Return the (x, y) coordinate for the center point of the cell that contains the specified text.  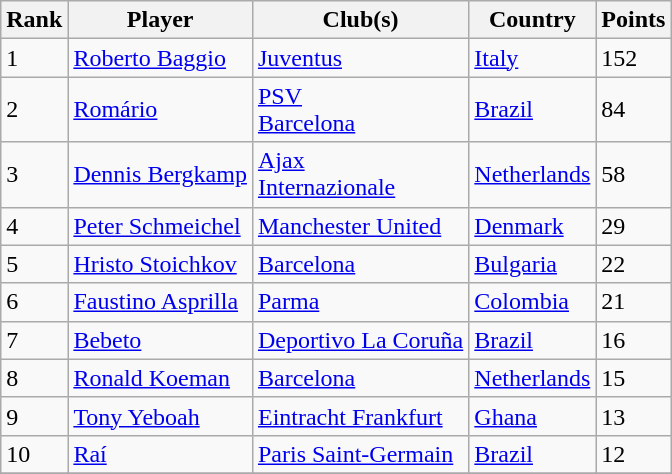
16 (634, 340)
12 (634, 454)
Roberto Baggio (160, 58)
Parma (360, 302)
9 (34, 416)
Bulgaria (532, 264)
29 (634, 226)
Country (532, 20)
4 (34, 226)
15 (634, 378)
8 (34, 378)
7 (34, 340)
3 (34, 174)
Colombia (532, 302)
Peter Schmeichel (160, 226)
Ghana (532, 416)
152 (634, 58)
6 (34, 302)
84 (634, 110)
Juventus (360, 58)
Raí (160, 454)
Dennis Bergkamp (160, 174)
1 (34, 58)
Eintracht Frankfurt (360, 416)
Hristo Stoichkov (160, 264)
Points (634, 20)
Rank (34, 20)
Deportivo La Coruña (360, 340)
58 (634, 174)
Manchester United (360, 226)
Tony Yeboah (160, 416)
Paris Saint-Germain (360, 454)
2 (34, 110)
Ronald Koeman (160, 378)
Denmark (532, 226)
Bebeto (160, 340)
5 (34, 264)
13 (634, 416)
PSV Barcelona (360, 110)
22 (634, 264)
Romário (160, 110)
Player (160, 20)
Italy (532, 58)
Faustino Asprilla (160, 302)
10 (34, 454)
21 (634, 302)
Ajax Internazionale (360, 174)
Club(s) (360, 20)
